Scan for the cell matching the given text and deliver its (x, y) coordinate at center. 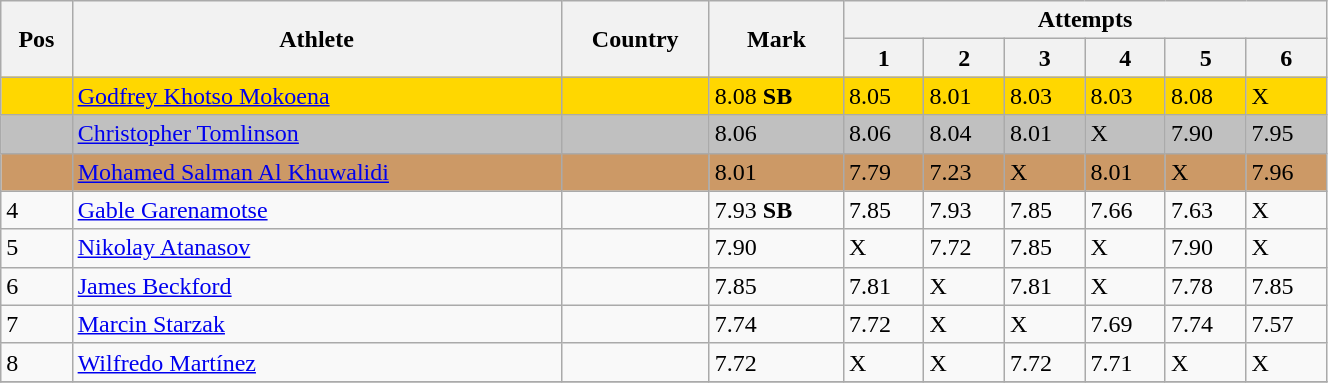
Gable Garenamotse (316, 210)
Christopher Tomlinson (316, 134)
Mark (776, 39)
7 (36, 324)
Athlete (316, 39)
7.93 (964, 210)
7.79 (883, 172)
2 (964, 58)
1 (883, 58)
Pos (36, 39)
Marcin Starzak (316, 324)
7.95 (1286, 134)
Godfrey Khotso Mokoena (316, 96)
Nikolay Atanasov (316, 248)
Country (635, 39)
7.93 SB (776, 210)
Mohamed Salman Al Khuwalidi (316, 172)
James Beckford (316, 286)
8.08 (1205, 96)
7.78 (1205, 286)
Wilfredo Martínez (316, 362)
7.57 (1286, 324)
8.08 SB (776, 96)
7.71 (1125, 362)
7.66 (1125, 210)
8.04 (964, 134)
7.63 (1205, 210)
8 (36, 362)
Attempts (1084, 20)
8.05 (883, 96)
7.69 (1125, 324)
7.96 (1286, 172)
3 (1044, 58)
7.23 (964, 172)
